Output the [x, y] coordinate of the center of the cell containing the given text.  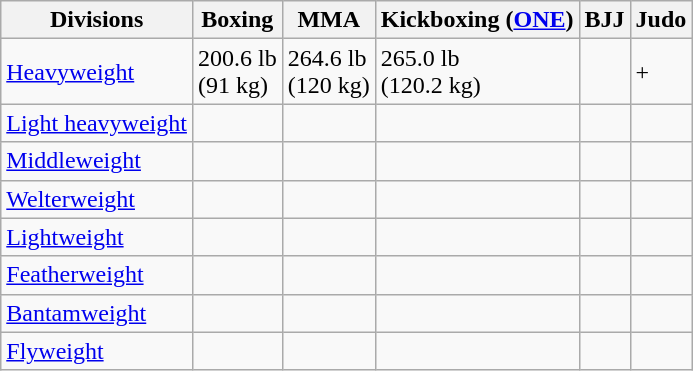
264.6 lb(120 kg) [328, 72]
Judo [661, 20]
Bantamweight [97, 313]
Middleweight [97, 161]
Featherweight [97, 275]
MMA [328, 20]
265.0 lb(120.2 kg) [477, 72]
Divisions [97, 20]
+ [661, 72]
Flyweight [97, 351]
BJJ [604, 20]
200.6 lb(91 kg) [237, 72]
Lightweight [97, 237]
Welterweight [97, 199]
Heavyweight [97, 72]
Boxing [237, 20]
Kickboxing (ONE) [477, 20]
Light heavyweight [97, 123]
